Provide the (x, y) coordinate of the cell's center where the given text is located.  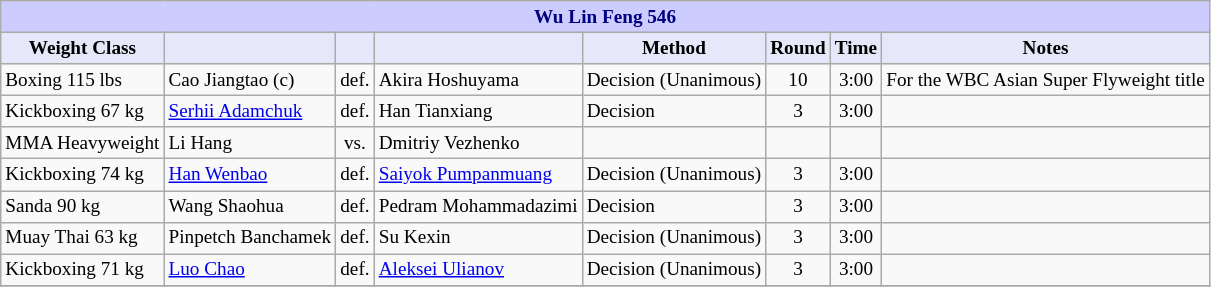
Han Tianxiang (478, 111)
Muay Thai 63 kg (82, 238)
Saiyok Pumpanmuang (478, 175)
Method (674, 48)
Han Wenbao (250, 175)
Notes (1046, 48)
Kickboxing 71 kg (82, 270)
Cao Jiangtao (c) (250, 80)
vs. (355, 143)
Wu Lin Feng 546 (606, 17)
Akira Hoshuyama (478, 80)
Time (856, 48)
Wang Shaohua (250, 206)
10 (798, 80)
Serhii Adamchuk (250, 111)
Kickboxing 74 kg (82, 175)
Round (798, 48)
Boxing 115 lbs (82, 80)
Luo Chao (250, 270)
For the WBC Asian Super Flyweight title (1046, 80)
Su Kexin (478, 238)
Pinpetch Banchamek (250, 238)
Li Hang (250, 143)
Pedram Mohammadazimi (478, 206)
Weight Class (82, 48)
MMA Heavyweight (82, 143)
Aleksei Ulianov (478, 270)
Sanda 90 kg (82, 206)
Kickboxing 67 kg (82, 111)
Dmitriy Vezhenko (478, 143)
